Determine the (X, Y) coordinate at the center of the cell enclosing the given text.  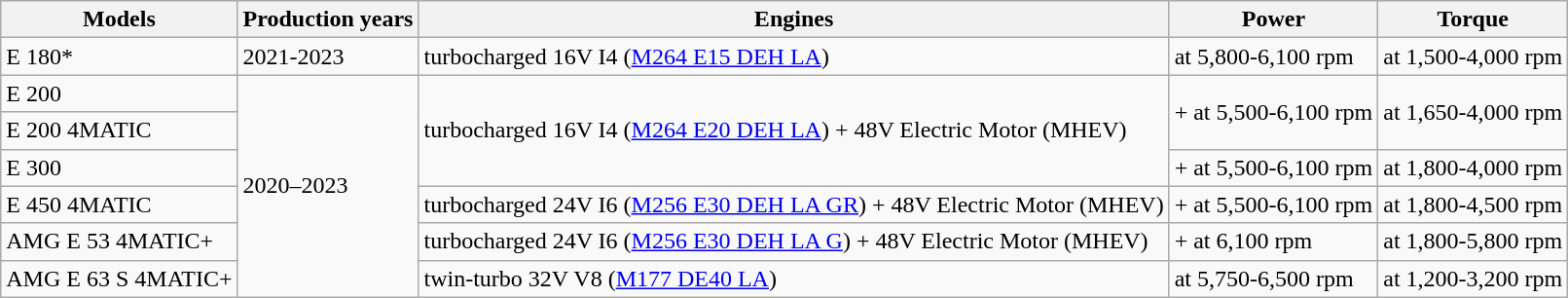
turbocharged 24V I6 (M256 E30 DEH LA GR) + 48V Electric Motor (MHEV) (794, 205)
AMG E 53 4MATIC+ (119, 242)
turbocharged 24V I6 (M256 E30 DEH LA G) + 48V Electric Motor (MHEV) (794, 242)
2021-2023 (328, 56)
at 1,800-5,800 rpm (1474, 242)
E 450 4MATIC (119, 205)
Torque (1474, 19)
2020–2023 (328, 186)
Models (119, 19)
at 5,800-6,100 rpm (1273, 56)
at 1,650-4,000 rpm (1474, 112)
turbocharged 16V I4 (M264 E20 DEH LA) + 48V Electric Motor (MHEV) (794, 130)
at 5,750-6,500 rpm (1273, 279)
Engines (794, 19)
E 200 (119, 93)
at 1,500-4,000 rpm (1474, 56)
turbocharged 16V I4 (M264 E15 DEH LA) (794, 56)
at 1,800-4,500 rpm (1474, 205)
E 300 (119, 168)
+ at 6,100 rpm (1273, 242)
Production years (328, 19)
Power (1273, 19)
E 200 4MATIC (119, 130)
at 1,200-3,200 rpm (1474, 279)
at 1,800-4,000 rpm (1474, 168)
E 180* (119, 56)
AMG E 63 S 4MATIC+ (119, 279)
twin-turbo 32V V8 (M177 DE40 LA) (794, 279)
